Determine the [X, Y] coordinate at the center of the cell enclosing the given text.  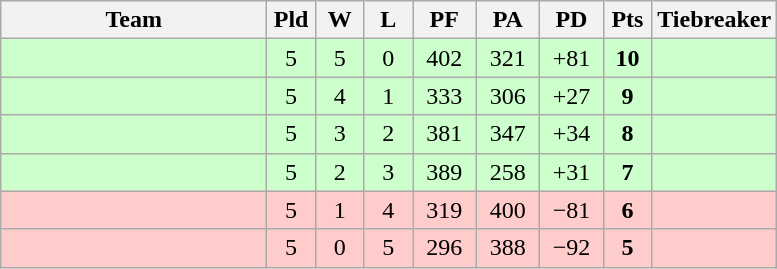
402 [444, 58]
296 [444, 248]
333 [444, 96]
10 [628, 58]
258 [508, 172]
6 [628, 210]
8 [628, 134]
347 [508, 134]
7 [628, 172]
9 [628, 96]
−81 [572, 210]
389 [444, 172]
+27 [572, 96]
L [388, 20]
319 [444, 210]
Team [134, 20]
321 [508, 58]
PA [508, 20]
Tiebreaker [714, 20]
381 [444, 134]
+31 [572, 172]
W [340, 20]
+34 [572, 134]
PF [444, 20]
+81 [572, 58]
Pld [292, 20]
388 [508, 248]
306 [508, 96]
400 [508, 210]
Pts [628, 20]
−92 [572, 248]
PD [572, 20]
